Output the (x, y) coordinate of the center of the cell containing the given text.  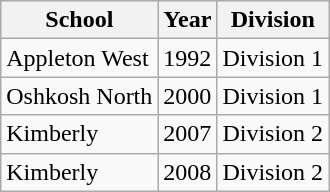
Year (188, 20)
2008 (188, 172)
Oshkosh North (80, 96)
School (80, 20)
1992 (188, 58)
Division (273, 20)
Appleton West (80, 58)
2000 (188, 96)
2007 (188, 134)
